Detect which cell encompasses the target text, then output its [X, Y] center coordinate. 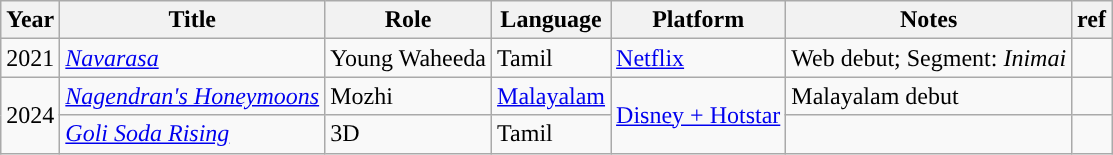
Year [30, 20]
Goli Soda Rising [192, 134]
Malayalam debut [929, 96]
Platform [698, 20]
Title [192, 20]
Disney + Hotstar [698, 115]
ref [1092, 20]
Navarasa [192, 58]
Mozhi [408, 96]
Young Waheeda [408, 58]
Web debut; Segment: Inimai [929, 58]
2024 [30, 115]
3D [408, 134]
Language [552, 20]
2021 [30, 58]
Netflix [698, 58]
Role [408, 20]
Malayalam [552, 96]
Nagendran's Honeymoons [192, 96]
Notes [929, 20]
